Provide the (x, y) coordinate of the cell's center where the given text is located.  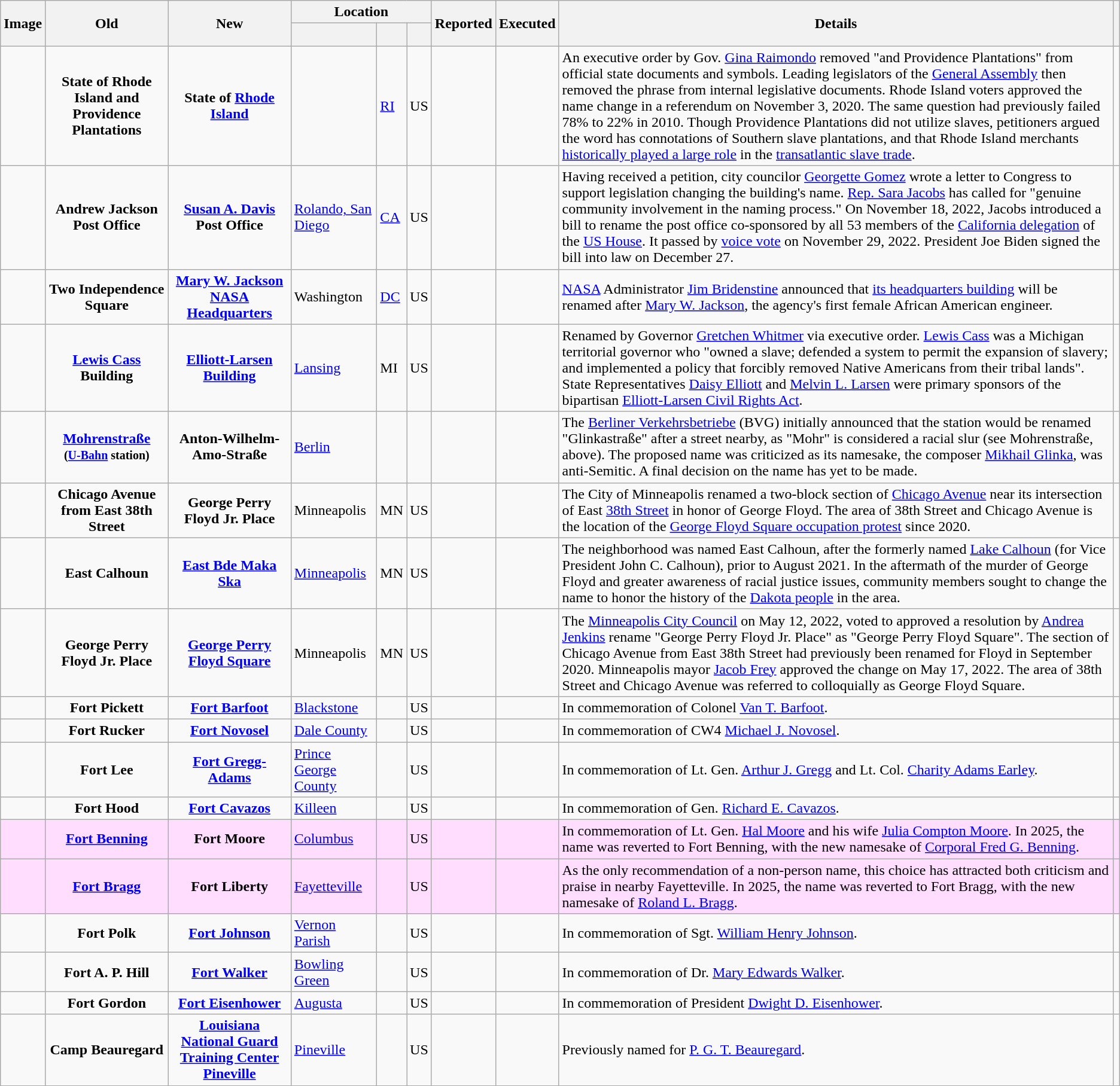
RI (392, 106)
Andrew Jackson Post Office (106, 218)
Washington (334, 297)
Fort Walker (230, 972)
Fort Liberty (230, 886)
Dale County (334, 730)
In commemoration of President Dwight D. Eisenhower. (836, 1003)
Fort Eisenhower (230, 1003)
Fort Polk (106, 933)
In commemoration of Sgt. William Henry Johnson. (836, 933)
New (230, 23)
Fort A. P. Hill (106, 972)
East Calhoun (106, 573)
DC (392, 297)
Fort Hood (106, 809)
MI (392, 368)
Augusta (334, 1003)
Berlin (334, 447)
Susan A. Davis Post Office (230, 218)
Fayetteville (334, 886)
Columbus (334, 840)
Fort Benning (106, 840)
Fort Pickett (106, 707)
State of Rhode Island and Providence Plantations (106, 106)
State of Rhode Island (230, 106)
Executed (527, 23)
East Bde Maka Ska (230, 573)
Fort Bragg (106, 886)
Lewis Cass Building (106, 368)
Image (23, 23)
Fort Gregg-Adams (230, 769)
Killeen (334, 809)
Lansing (334, 368)
Previously named for P. G. T. Beauregard. (836, 1050)
Location (361, 12)
George Perry Floyd Square (230, 652)
Chicago Avenue from East 38th Street (106, 510)
In commemoration of Colonel Van T. Barfoot. (836, 707)
Old (106, 23)
Reported (463, 23)
Fort Lee (106, 769)
In commemoration of CW4 Michael J. Novosel. (836, 730)
In commemoration of Lt. Gen. Arthur J. Gregg and Lt. Col. Charity Adams Earley. (836, 769)
Fort Barfoot (230, 707)
CA (392, 218)
Elliott-Larsen Building (230, 368)
Anton-Wilhelm-Amo-Straße (230, 447)
Blackstone (334, 707)
Vernon Parish (334, 933)
In commemoration of Dr. Mary Edwards Walker. (836, 972)
Fort Gordon (106, 1003)
Fort Moore (230, 840)
Fort Johnson (230, 933)
Pineville (334, 1050)
Two Independence Square (106, 297)
Louisiana National Guard Training Center Pineville (230, 1050)
Mohrenstraße(U-Bahn station) (106, 447)
Bowling Green (334, 972)
Mary W. Jackson NASA Headquarters (230, 297)
Camp Beauregard (106, 1050)
Prince George County (334, 769)
Fort Cavazos (230, 809)
Fort Novosel (230, 730)
Fort Rucker (106, 730)
Rolando, San Diego (334, 218)
Details (836, 23)
In commemoration of Gen. Richard E. Cavazos. (836, 809)
